Search for the cell housing the specified text and yield its (X, Y) center coordinate. 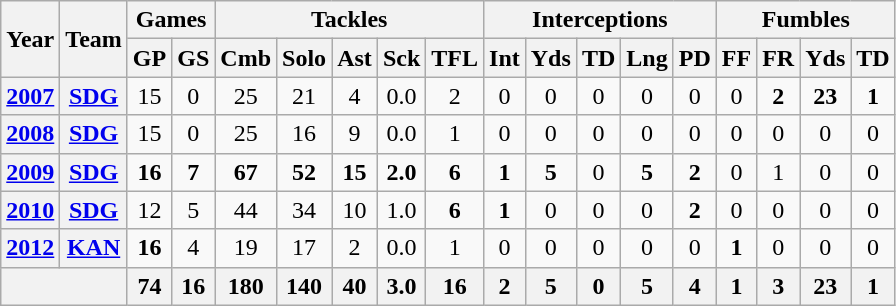
2007 (30, 96)
Team (94, 39)
52 (304, 172)
2010 (30, 210)
2012 (30, 248)
Tackles (350, 20)
Fumbles (806, 20)
67 (246, 172)
74 (149, 286)
Solo (304, 58)
GS (194, 58)
GP (149, 58)
2008 (30, 134)
2009 (30, 172)
Interceptions (600, 20)
Cmb (246, 58)
140 (304, 286)
10 (355, 210)
44 (246, 210)
1.0 (401, 210)
2.0 (401, 172)
34 (304, 210)
3.0 (401, 286)
7 (194, 172)
PD (694, 58)
40 (355, 286)
KAN (94, 248)
Ast (355, 58)
Sck (401, 58)
19 (246, 248)
Int (505, 58)
17 (304, 248)
Games (170, 20)
Year (30, 39)
21 (304, 96)
FR (778, 58)
Lng (647, 58)
180 (246, 286)
3 (778, 286)
12 (149, 210)
9 (355, 134)
FF (736, 58)
TFL (455, 58)
